From the cell containing the given text, extract its center point as [x, y] coordinate. 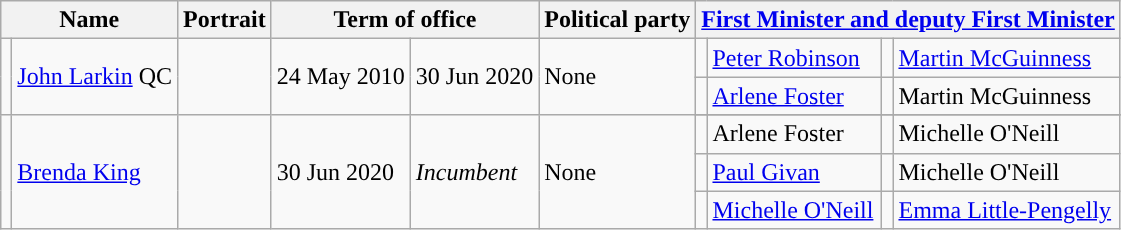
Paul Givan [794, 172]
24 May 2010 [340, 77]
Political party [618, 20]
Peter Robinson [794, 58]
Incumbent [474, 172]
Emma Little-Pengelly [1006, 210]
First Minister and deputy First Minister [908, 20]
Name [90, 20]
Brenda King [95, 172]
Term of office [404, 20]
Portrait [225, 20]
John Larkin QC [95, 77]
